Return the (x, y) coordinate for the center point of the cell that contains the specified text.  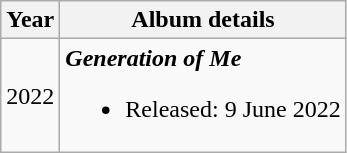
Year (30, 20)
Generation of MeReleased: 9 June 2022 (203, 96)
2022 (30, 96)
Album details (203, 20)
